Locate the cell with the specified text and output its (x, y) center coordinate. 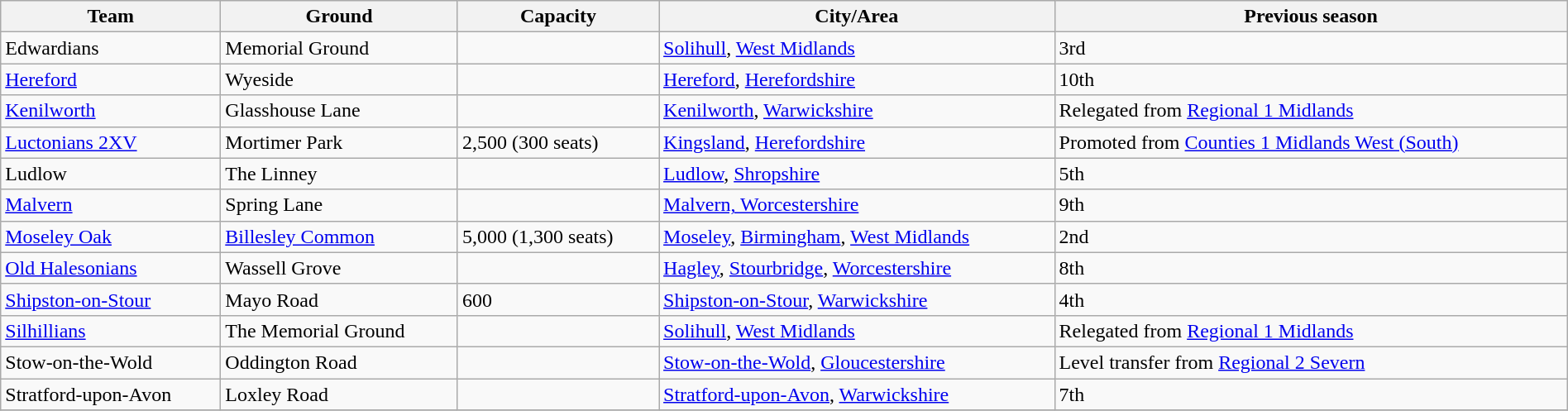
9th (1311, 205)
Ground (339, 17)
Previous season (1311, 17)
Kenilworth, Warwickshire (857, 111)
City/Area (857, 17)
Kenilworth (111, 111)
Edwardians (111, 48)
5,000 (1,300 seats) (557, 237)
Hereford (111, 79)
Malvern, Worcestershire (857, 205)
Level transfer from Regional 2 Severn (1311, 362)
Memorial Ground (339, 48)
Wassell Grove (339, 268)
Stratford-upon-Avon, Warwickshire (857, 394)
Mortimer Park (339, 142)
2nd (1311, 237)
4th (1311, 299)
Luctonians 2XV (111, 142)
5th (1311, 174)
10th (1311, 79)
Ludlow (111, 174)
Moseley Oak (111, 237)
The Linney (339, 174)
Stow-on-the-Wold (111, 362)
Shipston-on-Stour (111, 299)
Silhillians (111, 331)
Oddington Road (339, 362)
Wyeside (339, 79)
8th (1311, 268)
Kingsland, Herefordshire (857, 142)
Stow-on-the-Wold, Gloucestershire (857, 362)
Hereford, Herefordshire (857, 79)
2,500 (300 seats) (557, 142)
Ludlow, Shropshire (857, 174)
600 (557, 299)
Moseley, Birmingham, West Midlands (857, 237)
Shipston-on-Stour, Warwickshire (857, 299)
3rd (1311, 48)
Billesley Common (339, 237)
Promoted from Counties 1 Midlands West (South) (1311, 142)
Spring Lane (339, 205)
Team (111, 17)
Mayo Road (339, 299)
Capacity (557, 17)
Hagley, Stourbridge, Worcestershire (857, 268)
Loxley Road (339, 394)
Old Halesonians (111, 268)
7th (1311, 394)
Stratford-upon-Avon (111, 394)
The Memorial Ground (339, 331)
Glasshouse Lane (339, 111)
Malvern (111, 205)
